Detect which cell encompasses the target text, then output its (x, y) center coordinate. 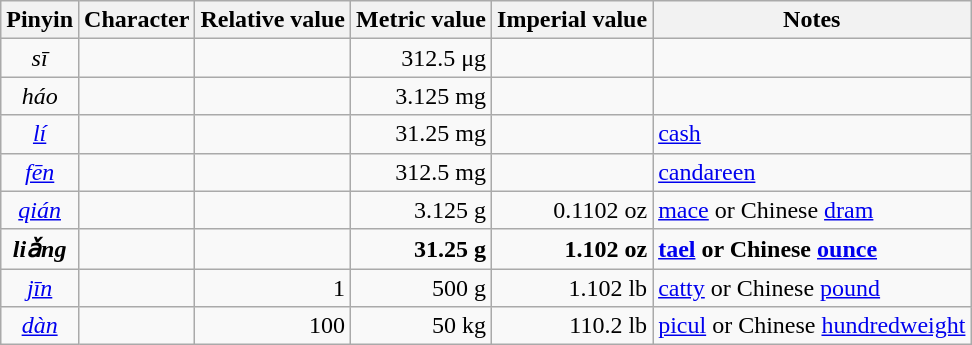
110.2 lb (572, 326)
cash (812, 134)
Imperial value (572, 20)
0.1102 oz (572, 210)
dàn (40, 326)
candareen (812, 172)
312.5 mg (422, 172)
qián (40, 210)
tael or Chinese ounce (812, 249)
500 g (422, 288)
lí (40, 134)
1.102 lb (572, 288)
Relative value (273, 20)
Character (137, 20)
fēn (40, 172)
Notes (812, 20)
100 (273, 326)
1.102 oz (572, 249)
mace or Chinese dram (812, 210)
liǎng (40, 249)
3.125 mg (422, 96)
31.25 g (422, 249)
háo (40, 96)
sī (40, 58)
jīn (40, 288)
3.125 g (422, 210)
catty or Chinese pound (812, 288)
50 kg (422, 326)
picul or Chinese hundredweight (812, 326)
312.5 μg (422, 58)
31.25 mg (422, 134)
Pinyin (40, 20)
1 (273, 288)
Metric value (422, 20)
